Capture the cell that displays the provided text and extract its (x, y) central coordinate. 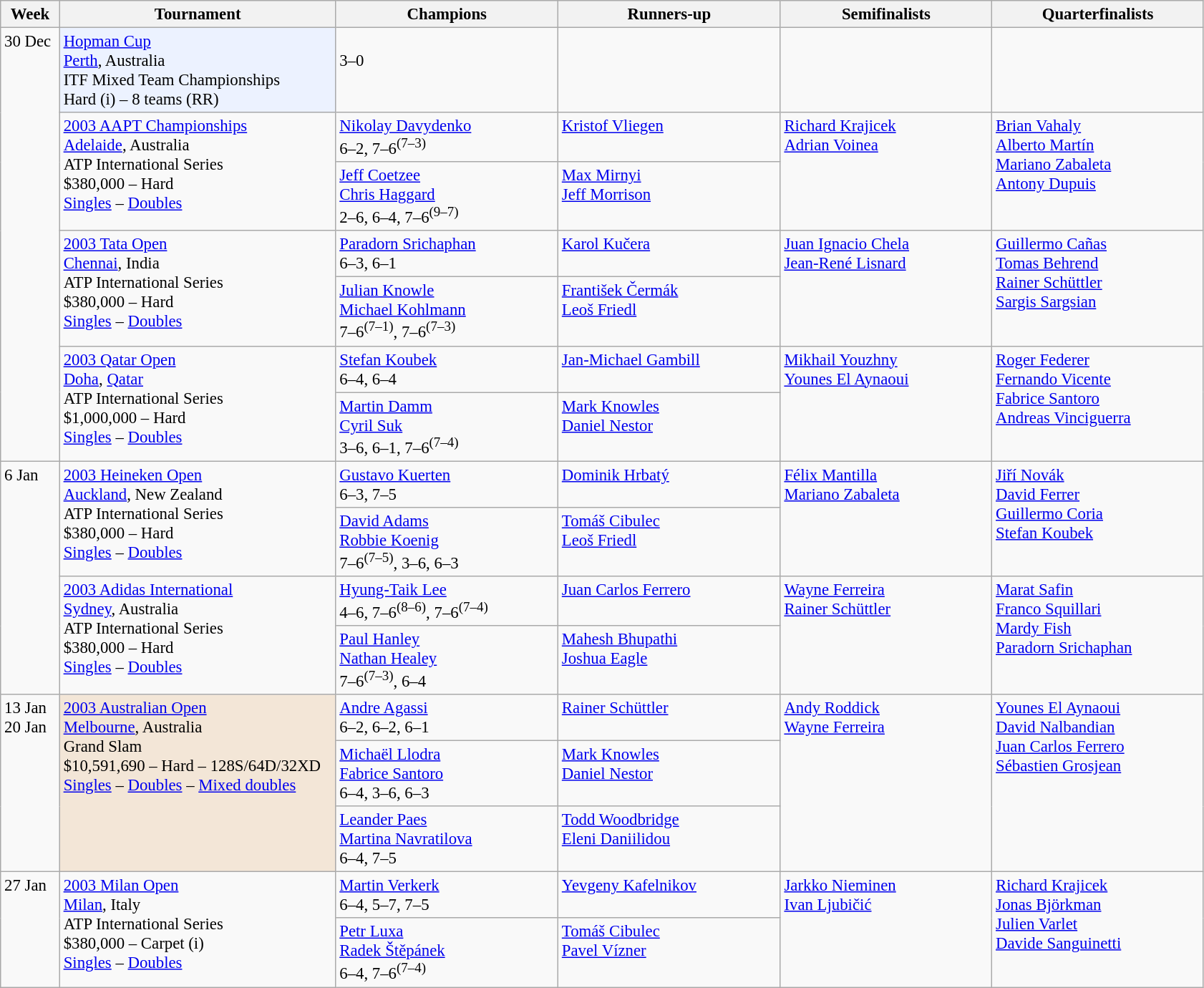
Jan-Michael Gambill (670, 369)
Michaël Llodra Fabrice Santoro6–4, 3–6, 6–3 (447, 774)
Champions (447, 14)
Richard Krajicek Jonas Björkman Julien Varlet Davide Sanguinetti (1098, 929)
6 Jan (30, 578)
Marat Safin Franco Squillari Mardy Fish Paradorn Srichaphan (1098, 636)
Andre Agassi6–2, 6–2, 6–1 (447, 717)
Julian Knowle Michael Kohlmann7–6(7–1), 7–6(7–3) (447, 311)
Guillermo Cañas Tomas Behrend Rainer Schüttler Sargis Sargsian (1098, 288)
Nikolay Davydenko6–2, 7–6(7–3) (447, 137)
Yevgeny Kafelnikov (670, 895)
2003 Tata OpenChennai, IndiaATP International Series$380,000 – Hard Singles – Doubles (198, 288)
Week (30, 14)
Gustavo Kuerten6–3, 7–5 (447, 484)
Tomáš Cibulec Pavel Vízner (670, 953)
Richard Krajicek Adrian Voinea (886, 172)
Paul Hanley Nathan Healey7–6(7–3), 6–4 (447, 660)
2003 Heineken Open Auckland, New ZealandATP International Series$380,000 – Hard Singles – Doubles (198, 518)
Karol Kučera (670, 253)
Stefan Koubek6–4, 6–4 (447, 369)
2003 Australian OpenMelbourne, AustraliaGrand Slam$10,591,690 – Hard – 128S/64D/32XDSingles – Doubles – Mixed doubles (198, 783)
Kristof Vliegen (670, 137)
Runners-up (670, 14)
2003 Qatar OpenDoha, QatarATP International Series$1,000,000 – Hard Singles – Doubles (198, 404)
Jiří Novák David Ferrer Guillermo Coria Stefan Koubek (1098, 518)
30 Dec (30, 245)
Tomáš Cibulec Leoš Friedl (670, 542)
13 Jan20 Jan (30, 783)
Mikhail Youzhny Younes El Aynaoui (886, 404)
Juan Ignacio Chela Jean-René Lisnard (886, 288)
Wayne Ferreira Rainer Schüttler (886, 636)
27 Jan (30, 929)
3–0 (447, 70)
Juan Carlos Ferrero (670, 601)
Semifinalists (886, 14)
Younes El Aynaoui David Nalbandian Juan Carlos Ferrero Sébastien Grosjean (1098, 783)
Tournament (198, 14)
Leander Paes Martina Navratilova6–4, 7–5 (447, 839)
Félix Mantilla Mariano Zabaleta (886, 518)
Quarterfinalists (1098, 14)
Martin Verkerk6–4, 5–7, 7–5 (447, 895)
Jeff Coetzee Chris Haggard2–6, 6–4, 7–6(9–7) (447, 196)
Mahesh Bhupathi Joshua Eagle (670, 660)
2003 Adidas International Sydney, AustraliaATP International Series$380,000 – Hard Singles – Doubles (198, 636)
Roger Federer Fernando Vicente Fabrice Santoro Andreas Vinciguerra (1098, 404)
Brian Vahaly Alberto Martín Mariano Zabaleta Antony Dupuis (1098, 172)
2003 Milan Open Milan, ItalyATP International Series$380,000 – Carpet (i) Singles – Doubles (198, 929)
Max Mirnyi Jeff Morrison (670, 196)
Andy Roddick Wayne Ferreira (886, 783)
Jarkko Nieminen Ivan Ljubičić (886, 929)
Todd Woodbridge Eleni Daniilidou (670, 839)
Martin Damm Cyril Suk3–6, 6–1, 7–6(7–4) (447, 427)
2003 AAPT Championships Adelaide, AustraliaATP International Series$380,000 – Hard Singles – Doubles (198, 172)
Petr Luxa Radek Štěpánek6–4, 7–6(7–4) (447, 953)
Hopman CupPerth, AustraliaITF Mixed Team Championships Hard (i) – 8 teams (RR) (198, 70)
Dominik Hrbatý (670, 484)
David Adams Robbie Koenig7–6(7–5), 3–6, 6–3 (447, 542)
Hyung-Taik Lee4–6, 7–6(8–6), 7–6(7–4) (447, 601)
František Čermák Leoš Friedl (670, 311)
Paradorn Srichaphan6–3, 6–1 (447, 253)
Rainer Schüttler (670, 717)
